Scan for the cell matching the given text and deliver its (x, y) coordinate at center. 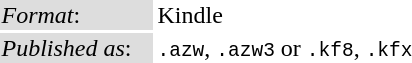
Format: (76, 15)
Published as: (76, 48)
